Return (x, y) of the center of cell containing provided text 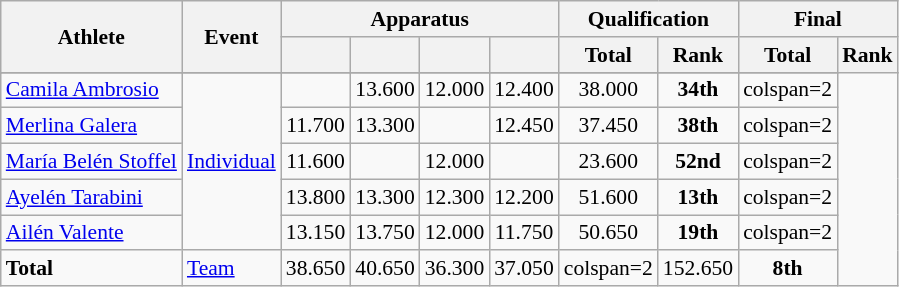
Athlete (92, 36)
13.800 (316, 197)
52nd (698, 162)
40.650 (384, 269)
13.600 (384, 90)
8th (788, 269)
13.150 (316, 233)
51.600 (608, 197)
38th (698, 126)
13.750 (384, 233)
Event (232, 36)
50.650 (608, 233)
Team (232, 269)
11.750 (524, 233)
Camila Ambrosio (92, 90)
152.650 (698, 269)
Apparatus (420, 19)
38.000 (608, 90)
34th (698, 90)
12.400 (524, 90)
12.300 (454, 197)
12.200 (524, 197)
Final (818, 19)
23.600 (608, 162)
11.600 (316, 162)
11.700 (316, 126)
37.050 (524, 269)
13th (698, 197)
Ailén Valente (92, 233)
19th (698, 233)
36.300 (454, 269)
Merlina Galera (92, 126)
Ayelén Tarabini (92, 197)
38.650 (316, 269)
Qualification (648, 19)
María Belén Stoffel (92, 162)
37.450 (608, 126)
Individual (232, 161)
12.450 (524, 126)
